Scan for the cell matching the given text and deliver its (X, Y) coordinate at center. 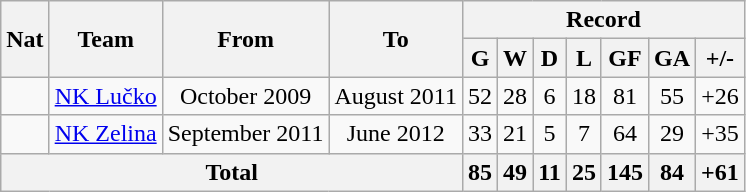
NK Lučko (106, 96)
6 (550, 96)
85 (480, 172)
October 2009 (246, 96)
NK Zelina (106, 134)
5 (550, 134)
+/- (720, 58)
June 2012 (396, 134)
33 (480, 134)
Record (604, 20)
7 (584, 134)
Nat (25, 39)
81 (624, 96)
29 (672, 134)
August 2011 (396, 96)
55 (672, 96)
September 2011 (246, 134)
GF (624, 58)
18 (584, 96)
21 (516, 134)
84 (672, 172)
+26 (720, 96)
49 (516, 172)
To (396, 39)
G (480, 58)
64 (624, 134)
From (246, 39)
Team (106, 39)
D (550, 58)
28 (516, 96)
145 (624, 172)
W (516, 58)
L (584, 58)
+35 (720, 134)
25 (584, 172)
GA (672, 58)
11 (550, 172)
52 (480, 96)
+61 (720, 172)
Total (232, 172)
